Determine the [x, y] coordinate at the center of the cell enclosing the given text.  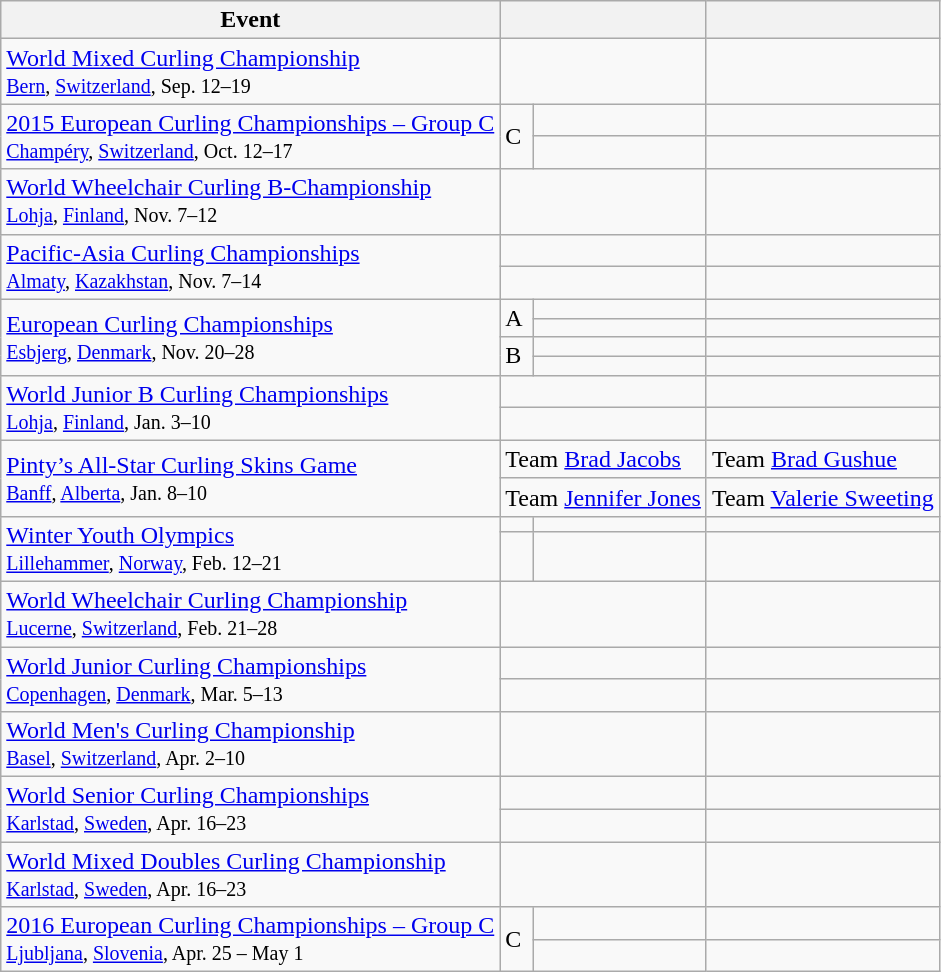
Event [250, 20]
World Men's Curling Championship Basel, Switzerland, Apr. 2–10 [250, 744]
Team Brad Gushue [822, 459]
2016 European Curling Championships – Group C Ljubljana, Slovenia, Apr. 25 – May 1 [250, 940]
Winter Youth Olympics Lillehammer, Norway, Feb. 12–21 [250, 548]
World Junior Curling Championships Copenhagen, Denmark, Mar. 5–13 [250, 678]
World Mixed Curling Championship Bern, Switzerland, Sep. 12–19 [250, 72]
World Junior B Curling Championships Lohja, Finland, Jan. 3–10 [250, 408]
World Senior Curling Championships Karlstad, Sweden, Apr. 16–23 [250, 810]
Pinty’s All-Star Curling Skins Game Banff, Alberta, Jan. 8–10 [250, 478]
A [517, 318]
2015 European Curling Championships – Group C Champéry, Switzerland, Oct. 12–17 [250, 136]
Team Jennifer Jones [604, 497]
World Wheelchair Curling B-Championship Lohja, Finland, Nov. 7–12 [250, 202]
Team Valerie Sweeting [822, 497]
World Mixed Doubles Curling Championship Karlstad, Sweden, Apr. 16–23 [250, 874]
B [517, 356]
European Curling Championships Esbjerg, Denmark, Nov. 20–28 [250, 337]
World Wheelchair Curling Championship Lucerne, Switzerland, Feb. 21–28 [250, 614]
Team Brad Jacobs [604, 459]
Pacific-Asia Curling Championships Almaty, Kazakhstan, Nov. 7–14 [250, 266]
